Locate the cell with the specified text and output its (x, y) center coordinate. 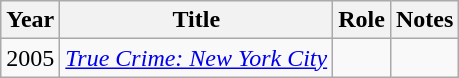
2005 (30, 58)
Year (30, 20)
True Crime: New York City (196, 58)
Role (362, 20)
Notes (424, 20)
Title (196, 20)
